Capture the cell that displays the provided text and extract its [x, y] central coordinate. 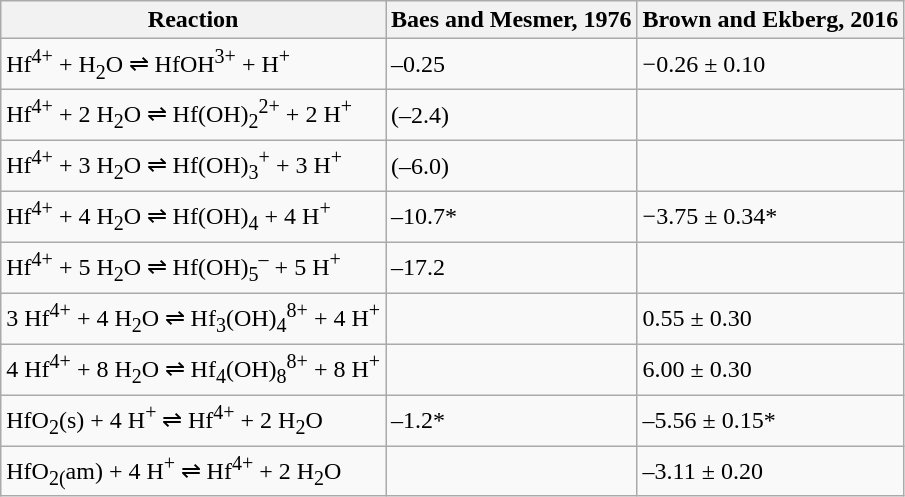
–10.7* [512, 216]
Hf4+ + 3 H2O ⇌ Hf(OH)3+ + 3 H+ [194, 166]
6.00 ± 0.30 [770, 370]
−3.75 ± 0.34* [770, 216]
–0.25 [512, 64]
(–2.4) [512, 116]
Baes and Mesmer, 1976 [512, 20]
–5.56 ± 0.15* [770, 420]
HfO2(am) + 4 H+ ⇌ Hf4+ + 2 H2O [194, 472]
(–6.0) [512, 166]
Hf4+ + 5 H2O ⇌ Hf(OH)5– + 5 H+ [194, 268]
0.55 ± 0.30 [770, 318]
3 Hf4+ + 4 H2O ⇌ Hf3(OH)48+ + 4 H+ [194, 318]
–17.2 [512, 268]
4 Hf4+ + 8 H2O ⇌ Hf4(OH)88+ + 8 H+ [194, 370]
Hf4+ + H2O ⇌ HfOH3+ + H+ [194, 64]
Reaction [194, 20]
–3.11 ± 0.20 [770, 472]
–1.2* [512, 420]
Hf4+ + 2 H2O ⇌ Hf(OH)22+ + 2 H+ [194, 116]
Hf4+ + 4 H2O ⇌ Hf(OH)4 + 4 H+ [194, 216]
Brown and Ekberg, 2016 [770, 20]
HfO2(s) + 4 H+ ⇌ Hf4+ + 2 H2O [194, 420]
−0.26 ± 0.10 [770, 64]
